For the text-containing cell, return its midpoint in [X, Y] coordinate format. 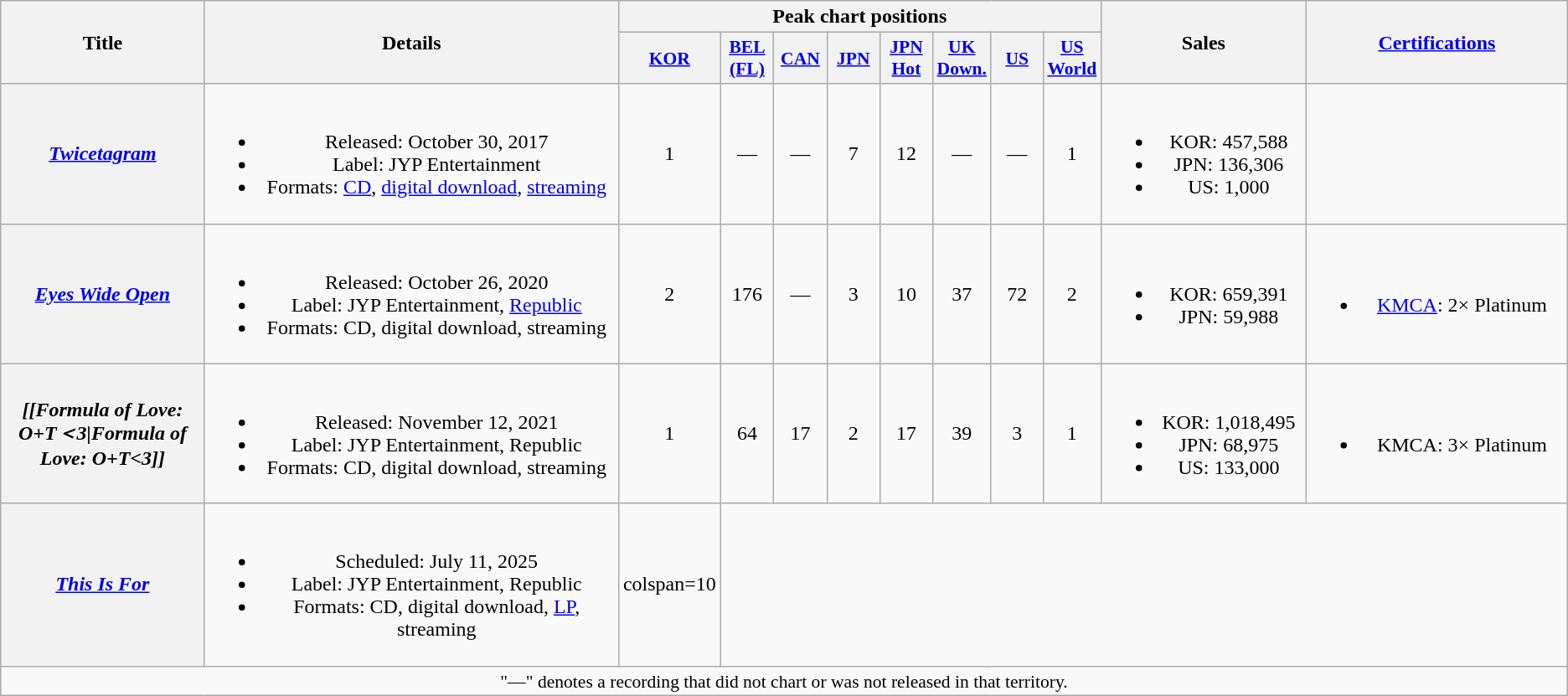
12 [906, 154]
CAN [801, 59]
"—" denotes a recording that did not chart or was not released in that territory. [784, 681]
KOR: 659,391JPN: 59,988 [1203, 293]
10 [906, 293]
Released: October 30, 2017Label: JYP EntertainmentFormats: CD, digital download, streaming [411, 154]
JPN [853, 59]
KOR [669, 59]
64 [747, 434]
[[Formula of Love: O+T＜3|Formula of Love: O+T<3]] [102, 434]
Released: October 26, 2020Label: JYP Entertainment, RepublicFormats: CD, digital download, streaming [411, 293]
KMCA: 3× Platinum [1437, 434]
72 [1017, 293]
KOR: 457,588JPN: 136,306US: 1,000 [1203, 154]
Released: November 12, 2021Label: JYP Entertainment, RepublicFormats: CD, digital download, streaming [411, 434]
This Is For [102, 585]
176 [747, 293]
Details [411, 42]
Title [102, 42]
BEL(FL) [747, 59]
Peak chart positions [859, 17]
37 [962, 293]
US [1017, 59]
KMCA: 2× Platinum [1437, 293]
Twicetagram [102, 154]
39 [962, 434]
Certifications [1437, 42]
JPNHot [906, 59]
KOR: 1,018,495JPN: 68,975US: 133,000 [1203, 434]
Eyes Wide Open [102, 293]
Scheduled: July 11, 2025Label: JYP Entertainment, RepublicFormats: CD, digital download, LP, streaming [411, 585]
colspan=10 [669, 585]
7 [853, 154]
UKDown. [962, 59]
USWorld [1072, 59]
Sales [1203, 42]
